Provide the [x, y] coordinate of the cell's center where the given text is located.  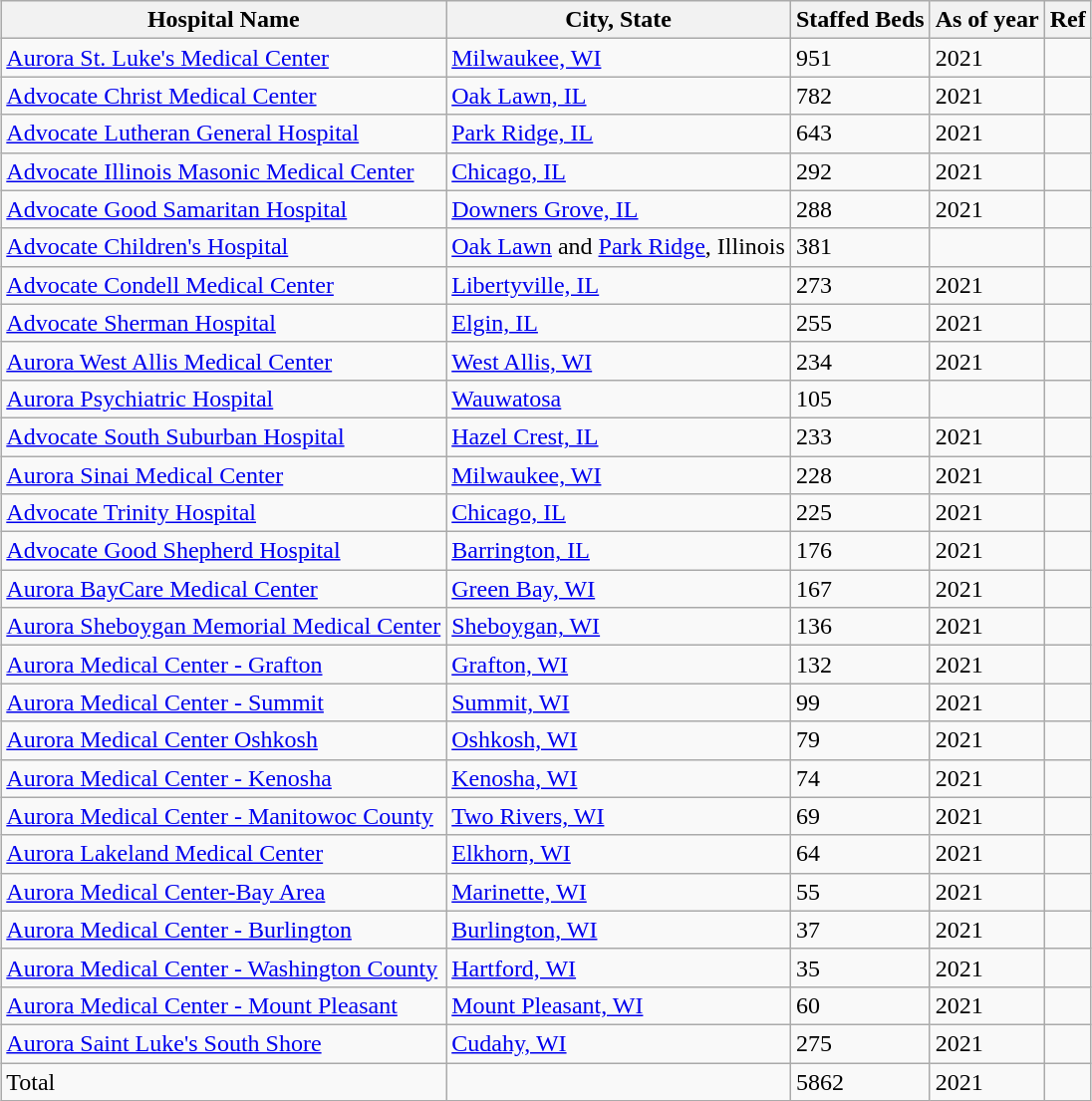
167 [860, 589]
79 [860, 740]
Aurora Medical Center - Burlington [223, 930]
Hospital Name [223, 20]
35 [860, 967]
Advocate Illinois Masonic Medical Center [223, 171]
275 [860, 1043]
Summit, WI [619, 702]
Hazel Crest, IL [619, 436]
Cudahy, WI [619, 1043]
782 [860, 96]
136 [860, 627]
Oak Lawn and Park Ridge, Illinois [619, 247]
Oak Lawn, IL [619, 96]
951 [860, 58]
Aurora Medical Center Oshkosh [223, 740]
As of year [986, 20]
233 [860, 436]
Burlington, WI [619, 930]
225 [860, 513]
Green Bay, WI [619, 589]
Elkhorn, WI [619, 854]
Ref [1068, 20]
Wauwatosa [619, 399]
Aurora St. Luke's Medical Center [223, 58]
Aurora BayCare Medical Center [223, 589]
64 [860, 854]
Aurora Medical Center - Mount Pleasant [223, 1005]
Staffed Beds [860, 20]
Total [223, 1081]
643 [860, 134]
255 [860, 323]
Advocate Trinity Hospital [223, 513]
Kenosha, WI [619, 778]
Aurora Medical Center - Summit [223, 702]
176 [860, 551]
381 [860, 247]
273 [860, 285]
Marinette, WI [619, 892]
Park Ridge, IL [619, 134]
Advocate Condell Medical Center [223, 285]
Aurora Medical Center-Bay Area [223, 892]
Hartford, WI [619, 967]
Aurora Sheboygan Memorial Medical Center [223, 627]
132 [860, 665]
Aurora Medical Center - Kenosha [223, 778]
Advocate Good Samaritan Hospital [223, 209]
234 [860, 361]
105 [860, 399]
Advocate South Suburban Hospital [223, 436]
Sheboygan, WI [619, 627]
Aurora Medical Center - Manitowoc County [223, 816]
West Allis, WI [619, 361]
288 [860, 209]
Aurora West Allis Medical Center [223, 361]
228 [860, 475]
Aurora Medical Center - Washington County [223, 967]
55 [860, 892]
Advocate Sherman Hospital [223, 323]
Libertyville, IL [619, 285]
Grafton, WI [619, 665]
74 [860, 778]
60 [860, 1005]
Advocate Christ Medical Center [223, 96]
292 [860, 171]
Aurora Medical Center - Grafton [223, 665]
Advocate Good Shepherd Hospital [223, 551]
Two Rivers, WI [619, 816]
Barrington, IL [619, 551]
99 [860, 702]
Advocate Lutheran General Hospital [223, 134]
Aurora Psychiatric Hospital [223, 399]
Elgin, IL [619, 323]
Advocate Children's Hospital [223, 247]
Mount Pleasant, WI [619, 1005]
Aurora Saint Luke's South Shore [223, 1043]
Aurora Sinai Medical Center [223, 475]
Oshkosh, WI [619, 740]
5862 [860, 1081]
Downers Grove, IL [619, 209]
37 [860, 930]
Aurora Lakeland Medical Center [223, 854]
69 [860, 816]
City, State [619, 20]
